Capture the cell that displays the provided text and extract its (x, y) central coordinate. 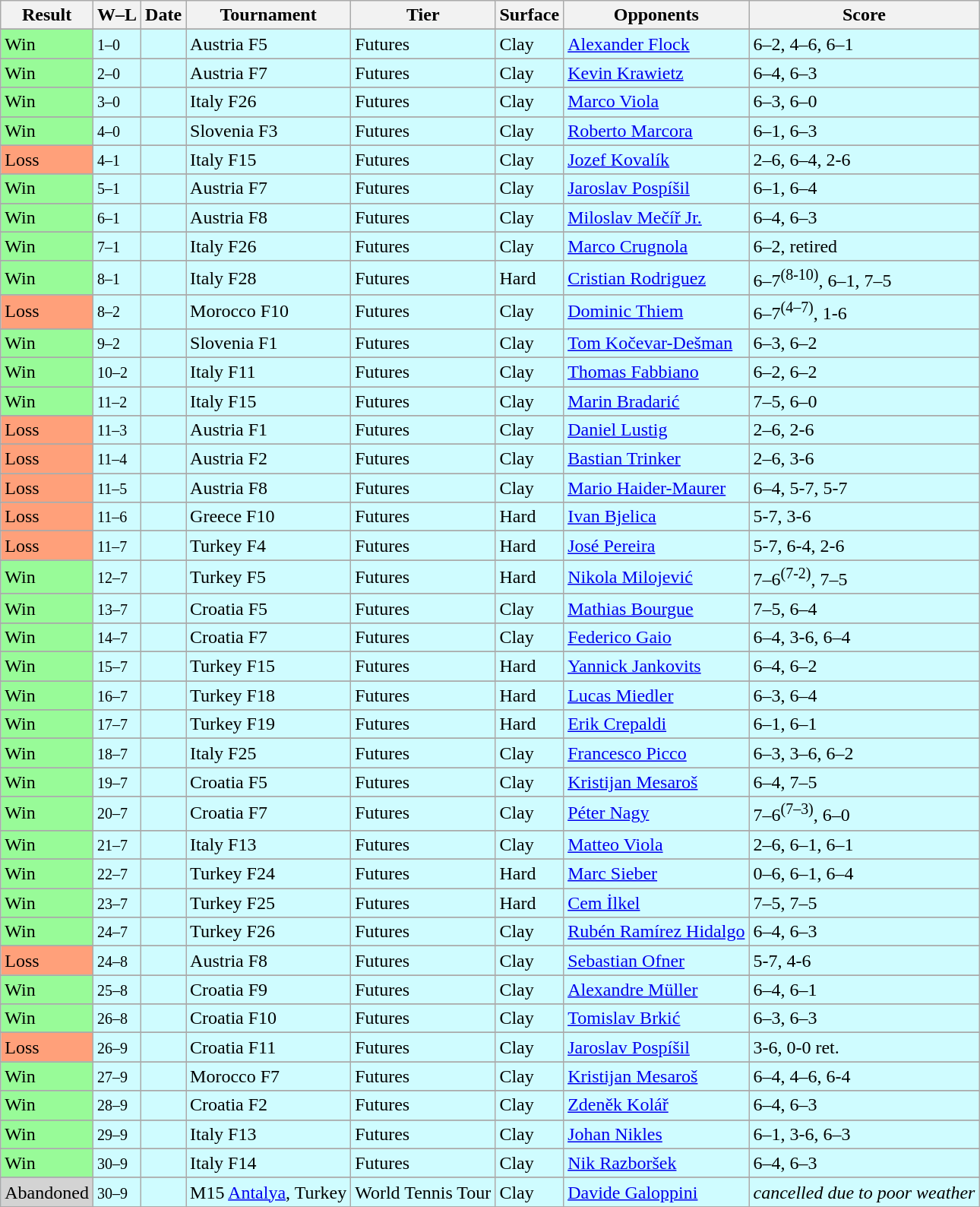
M15 Antalya, Turkey (269, 1192)
Abandoned (47, 1192)
6–2, retired (865, 246)
1–0 (117, 44)
Italy F28 (269, 278)
24–7 (117, 932)
Sebastian Ofner (656, 961)
Mathias Bourgue (656, 608)
11–5 (117, 488)
Jozef Kovalík (656, 160)
6–4, 3-6, 6–4 (865, 638)
6–4, 7–5 (865, 782)
Italy F25 (269, 753)
Yannick Jankovits (656, 667)
Matteo Viola (656, 844)
3-6, 0-0 ret. (865, 1047)
Turkey F15 (269, 667)
16–7 (117, 695)
Péter Nagy (656, 813)
26–9 (117, 1047)
Turkey F19 (269, 724)
Zdeněk Kolář (656, 1105)
Roberto Marcora (656, 131)
2–6, 2-6 (865, 430)
21–7 (117, 844)
6–1, 6–3 (865, 131)
12–7 (117, 578)
Slovenia F1 (269, 343)
6–3, 6–0 (865, 102)
Date (164, 15)
15–7 (117, 667)
22–7 (117, 874)
Kevin Krawietz (656, 73)
Austria F5 (269, 44)
6–4, 6–1 (865, 990)
Morocco F7 (269, 1076)
Dominic Thiem (656, 312)
Federico Gaio (656, 638)
11–6 (117, 517)
8–2 (117, 312)
6–4, 6–2 (865, 667)
Score (865, 15)
cancelled due to poor weather (865, 1192)
24–8 (117, 961)
Opponents (656, 15)
José Pereira (656, 546)
6–3, 6–4 (865, 695)
6–3, 6–3 (865, 1019)
29–9 (117, 1134)
2–6, 6–1, 6–1 (865, 844)
Johan Nikles (656, 1134)
5-7, 4-6 (865, 961)
Miloslav Mečíř Jr. (656, 217)
18–7 (117, 753)
Daniel Lustig (656, 430)
0–6, 6–1, 6–4 (865, 874)
25–8 (117, 990)
Croatia F11 (269, 1047)
6–3, 6–2 (865, 343)
World Tennis Tour (423, 1192)
Ivan Bjelica (656, 517)
Davide Galoppini (656, 1192)
Rubén Ramírez Hidalgo (656, 932)
Tom Kočevar-Dešman (656, 343)
7–5, 6–0 (865, 401)
Nik Razboršek (656, 1163)
27–9 (117, 1076)
6–2, 6–2 (865, 372)
Italy F11 (269, 372)
Alexander Flock (656, 44)
6–7(8-10), 6–1, 7–5 (865, 278)
11–2 (117, 401)
6–1, 3-6, 6–3 (865, 1134)
Alexandre Müller (656, 990)
7–5, 6–4 (865, 608)
Turkey F25 (269, 903)
19–7 (117, 782)
6–4, 4–6, 6-4 (865, 1076)
23–7 (117, 903)
3–0 (117, 102)
6–1, 6–1 (865, 724)
Bastian Trinker (656, 459)
Croatia F2 (269, 1105)
6–3, 3–6, 6–2 (865, 753)
Croatia F9 (269, 990)
9–2 (117, 343)
Greece F10 (269, 517)
Cristian Rodriguez (656, 278)
20–7 (117, 813)
Austria F2 (269, 459)
Tournament (269, 15)
Tier (423, 15)
17–7 (117, 724)
Marco Crugnola (656, 246)
Slovenia F3 (269, 131)
7–1 (117, 246)
Marc Sieber (656, 874)
2–0 (117, 73)
Surface (530, 15)
5-7, 3-6 (865, 517)
Croatia F10 (269, 1019)
Austria F1 (269, 430)
Erik Crepaldi (656, 724)
5-7, 6-4, 2-6 (865, 546)
7–5, 7–5 (865, 903)
28–9 (117, 1105)
2–6, 3-6 (865, 459)
2–6, 6–4, 2-6 (865, 160)
Italy F14 (269, 1163)
6–1 (117, 217)
Turkey F18 (269, 695)
Nikola Milojević (656, 578)
14–7 (117, 638)
5–1 (117, 188)
6–4, 5-7, 5-7 (865, 488)
Turkey F5 (269, 578)
Francesco Picco (656, 753)
26–8 (117, 1019)
8–1 (117, 278)
6–7(4–7), 1-6 (865, 312)
Thomas Fabbiano (656, 372)
7–6(7-2), 7–5 (865, 578)
4–1 (117, 160)
11–4 (117, 459)
Morocco F10 (269, 312)
6–1, 6–4 (865, 188)
4–0 (117, 131)
11–7 (117, 546)
Cem İlkel (656, 903)
Turkey F4 (269, 546)
Turkey F26 (269, 932)
13–7 (117, 608)
Marin Bradarić (656, 401)
W–L (117, 15)
Mario Haider-Maurer (656, 488)
Result (47, 15)
10–2 (117, 372)
6–2, 4–6, 6–1 (865, 44)
Tomislav Brkić (656, 1019)
11–3 (117, 430)
Lucas Miedler (656, 695)
Turkey F24 (269, 874)
7–6(7–3), 6–0 (865, 813)
Marco Viola (656, 102)
